Find where the given text appears and provide that cell's center as [x, y] coordinate. 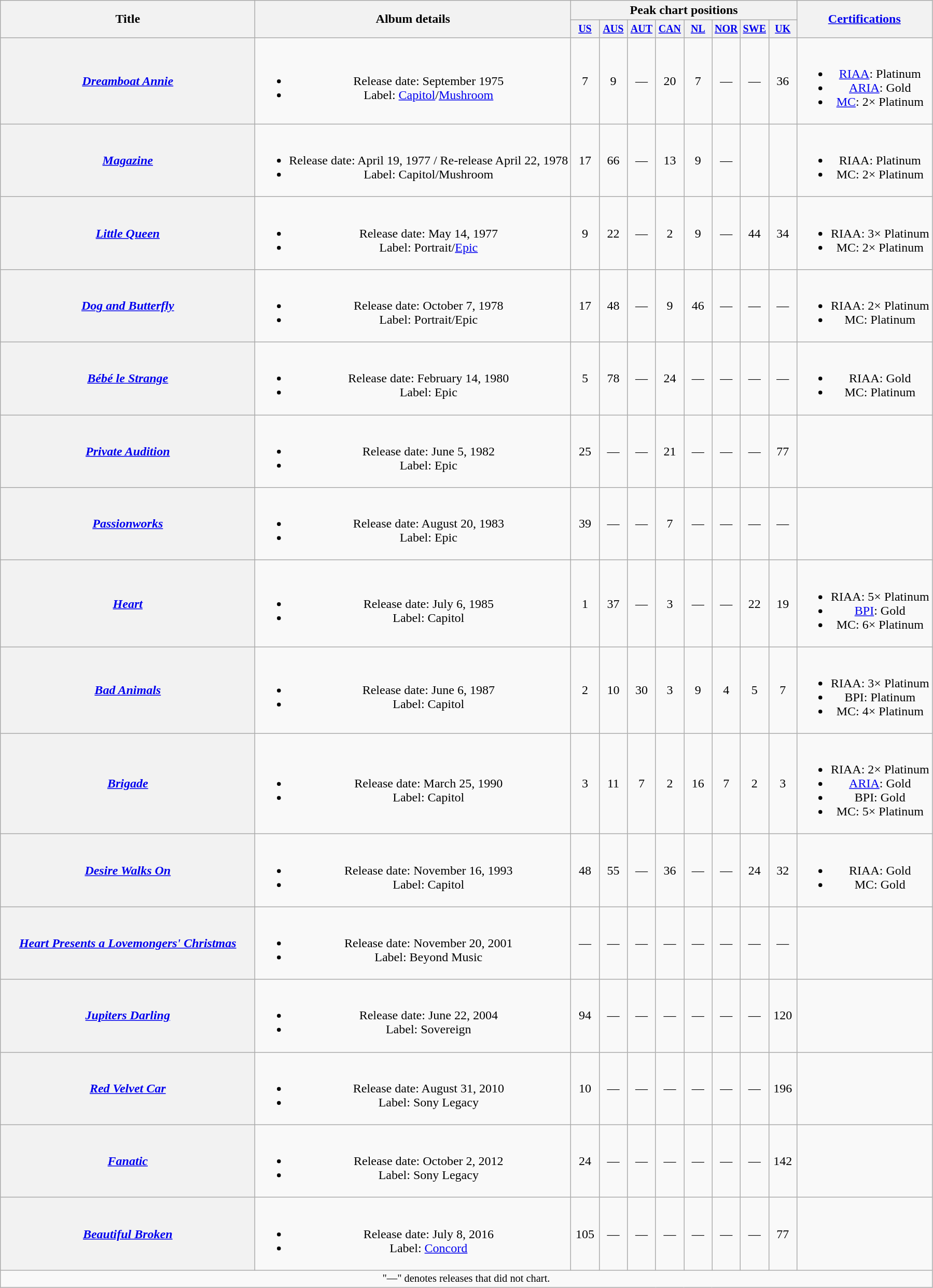
Peak chart positions [684, 10]
Fanatic [128, 1161]
Dog and Butterfly [128, 306]
Release date: August 20, 1983Label: Epic [413, 524]
Heart Presents a Lovemongers' Christmas [128, 943]
4 [726, 690]
Album details [413, 19]
Release date: March 25, 1990Label: Capitol [413, 784]
Release date: July 6, 1985Label: Capitol [413, 604]
NL [698, 29]
Release date: April 19, 1977 / Re-release April 22, 1978Label: Capitol/Mushroom [413, 160]
CAN [670, 29]
Little Queen [128, 233]
UK [783, 29]
Release date: June 5, 1982Label: Epic [413, 451]
34 [783, 233]
78 [613, 379]
39 [585, 524]
Private Audition [128, 451]
AUS [613, 29]
AUT [642, 29]
Release date: September 1975Label: Capitol/Mushroom [413, 81]
25 [585, 451]
Jupiters Darling [128, 1016]
RIAA: PlatinumARIA: GoldMC: 2× Platinum [864, 81]
66 [613, 160]
Magazine [128, 160]
32 [783, 870]
46 [698, 306]
20 [670, 81]
Release date: May 14, 1977Label: Portrait/Epic [413, 233]
"—" denotes releases that did not chart. [466, 1279]
Release date: August 31, 2010Label: Sony Legacy [413, 1088]
RIAA: 5× PlatinumBPI: GoldMC: 6× Platinum [864, 604]
Release date: November 16, 1993Label: Capitol [413, 870]
11 [613, 784]
21 [670, 451]
13 [670, 160]
44 [755, 233]
196 [783, 1088]
Bébé le Strange [128, 379]
Red Velvet Car [128, 1088]
Release date: June 22, 2004Label: Sovereign [413, 1016]
105 [585, 1234]
RIAA: GoldMC: Gold [864, 870]
Heart [128, 604]
RIAA: 3× PlatinumMC: 2× Platinum [864, 233]
Dreamboat Annie [128, 81]
Certifications [864, 19]
Release date: October 7, 1978Label: Portrait/Epic [413, 306]
94 [585, 1016]
55 [613, 870]
Release date: November 20, 2001Label: Beyond Music [413, 943]
Desire Walks On [128, 870]
Bad Animals [128, 690]
Release date: June 6, 1987Label: Capitol [413, 690]
16 [698, 784]
120 [783, 1016]
RIAA: 2× PlatinumMC: Platinum [864, 306]
Release date: October 2, 2012Label: Sony Legacy [413, 1161]
19 [783, 604]
NOR [726, 29]
RIAA: GoldMC: Platinum [864, 379]
Brigade [128, 784]
1 [585, 604]
Passionworks [128, 524]
RIAA: PlatinumMC: 2× Platinum [864, 160]
SWE [755, 29]
RIAA: 2× PlatinumARIA: GoldBPI: GoldMC: 5× Platinum [864, 784]
Title [128, 19]
30 [642, 690]
Release date: February 14, 1980Label: Epic [413, 379]
Release date: July 8, 2016Label: Concord [413, 1234]
37 [613, 604]
RIAA: 3× PlatinumBPI: PlatinumMC: 4× Platinum [864, 690]
Beautiful Broken [128, 1234]
142 [783, 1161]
US [585, 29]
